Search for the cell housing the specified text and yield its (X, Y) center coordinate. 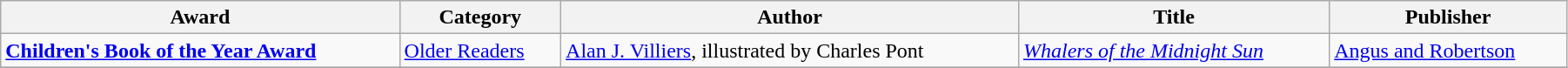
Angus and Robertson (1448, 51)
Author (790, 17)
Category (480, 17)
Older Readers (480, 51)
Award (200, 17)
Title (1173, 17)
Alan J. Villiers, illustrated by Charles Pont (790, 51)
Whalers of the Midnight Sun (1173, 51)
Children's Book of the Year Award (200, 51)
Publisher (1448, 17)
